For the text-containing cell, return its midpoint in (x, y) coordinate format. 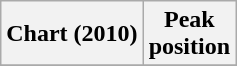
Chart (2010) (72, 34)
Peakposition (189, 34)
